Identify which cell holds the provided text, then report its [X, Y] central coordinate. 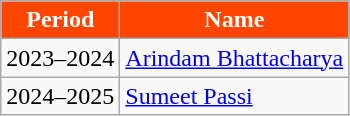
Arindam Bhattacharya [234, 58]
2023–2024 [60, 58]
2024–2025 [60, 96]
Sumeet Passi [234, 96]
Name [234, 20]
Period [60, 20]
